Determine the (X, Y) coordinate at the center of the cell enclosing the given text.  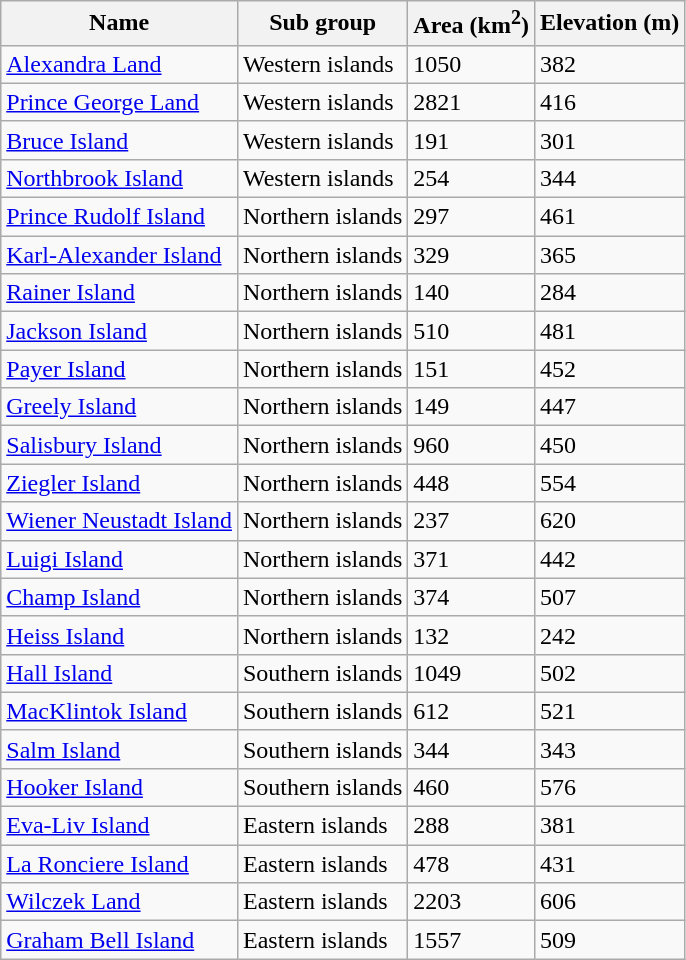
Salisbury Island (120, 445)
510 (472, 331)
502 (609, 673)
Hooker Island (120, 787)
343 (609, 749)
2821 (472, 102)
284 (609, 293)
Eva-Liv Island (120, 826)
191 (472, 140)
478 (472, 864)
1050 (472, 64)
1557 (472, 940)
Wilczek Land (120, 902)
Prince George Land (120, 102)
Payer Island (120, 369)
Alexandra Land (120, 64)
Graham Bell Island (120, 940)
960 (472, 445)
Hall Island (120, 673)
447 (609, 407)
1049 (472, 673)
606 (609, 902)
2203 (472, 902)
132 (472, 635)
450 (609, 445)
365 (609, 255)
374 (472, 597)
Jackson Island (120, 331)
381 (609, 826)
382 (609, 64)
576 (609, 787)
460 (472, 787)
507 (609, 597)
448 (472, 483)
612 (472, 711)
481 (609, 331)
521 (609, 711)
140 (472, 293)
La Ronciere Island (120, 864)
554 (609, 483)
254 (472, 178)
Wiener Neustadt Island (120, 521)
Sub group (322, 24)
Champ Island (120, 597)
509 (609, 940)
237 (472, 521)
301 (609, 140)
Karl-Alexander Island (120, 255)
242 (609, 635)
Ziegler Island (120, 483)
151 (472, 369)
329 (472, 255)
288 (472, 826)
149 (472, 407)
431 (609, 864)
Heiss Island (120, 635)
Salm Island (120, 749)
Area (km2) (472, 24)
452 (609, 369)
620 (609, 521)
Prince Rudolf Island (120, 217)
MacKlintok Island (120, 711)
461 (609, 217)
442 (609, 559)
Greely Island (120, 407)
Luigi Island (120, 559)
Rainer Island (120, 293)
297 (472, 217)
371 (472, 559)
Name (120, 24)
416 (609, 102)
Bruce Island (120, 140)
Northbrook Island (120, 178)
Elevation (m) (609, 24)
